Locate the cell with the specified text and output its [X, Y] center coordinate. 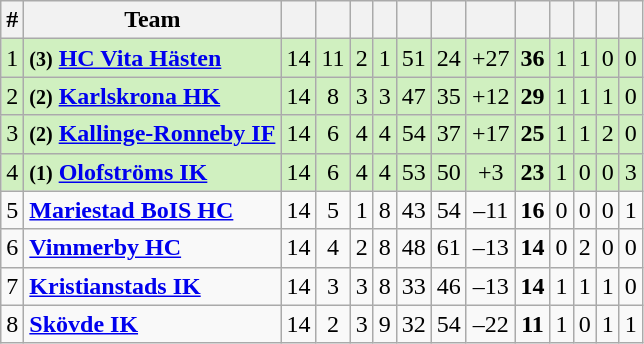
61 [448, 248]
46 [448, 286]
–11 [490, 210]
32 [414, 324]
7 [12, 286]
23 [532, 172]
29 [532, 96]
33 [414, 286]
+27 [490, 58]
Mariestad BoIS HC [152, 210]
9 [384, 324]
# [12, 20]
(1) Olofströms IK [152, 172]
43 [414, 210]
51 [414, 58]
53 [414, 172]
Skövde IK [152, 324]
Team [152, 20]
35 [448, 96]
Vimmerby HC [152, 248]
Kristianstads IK [152, 286]
37 [448, 134]
+12 [490, 96]
36 [532, 58]
(2) Karlskrona HK [152, 96]
(2) Kallinge-Ronneby IF [152, 134]
24 [448, 58]
25 [532, 134]
(3) HC Vita Hästen [152, 58]
+3 [490, 172]
+17 [490, 134]
47 [414, 96]
16 [532, 210]
50 [448, 172]
48 [414, 248]
–22 [490, 324]
